Find where the given text appears and provide that cell's center as (X, Y) coordinate. 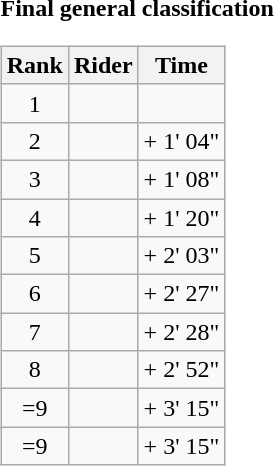
2 (34, 141)
Time (182, 65)
5 (34, 256)
+ 1' 08" (182, 179)
+ 1' 20" (182, 217)
+ 2' 28" (182, 332)
4 (34, 217)
+ 2' 03" (182, 256)
6 (34, 294)
7 (34, 332)
3 (34, 179)
+ 2' 52" (182, 370)
+ 2' 27" (182, 294)
1 (34, 103)
Rider (103, 65)
Rank (34, 65)
8 (34, 370)
+ 1' 04" (182, 141)
